Pinpoint the cell where the given text exists, returning its (X, Y) midpoint coordinate. 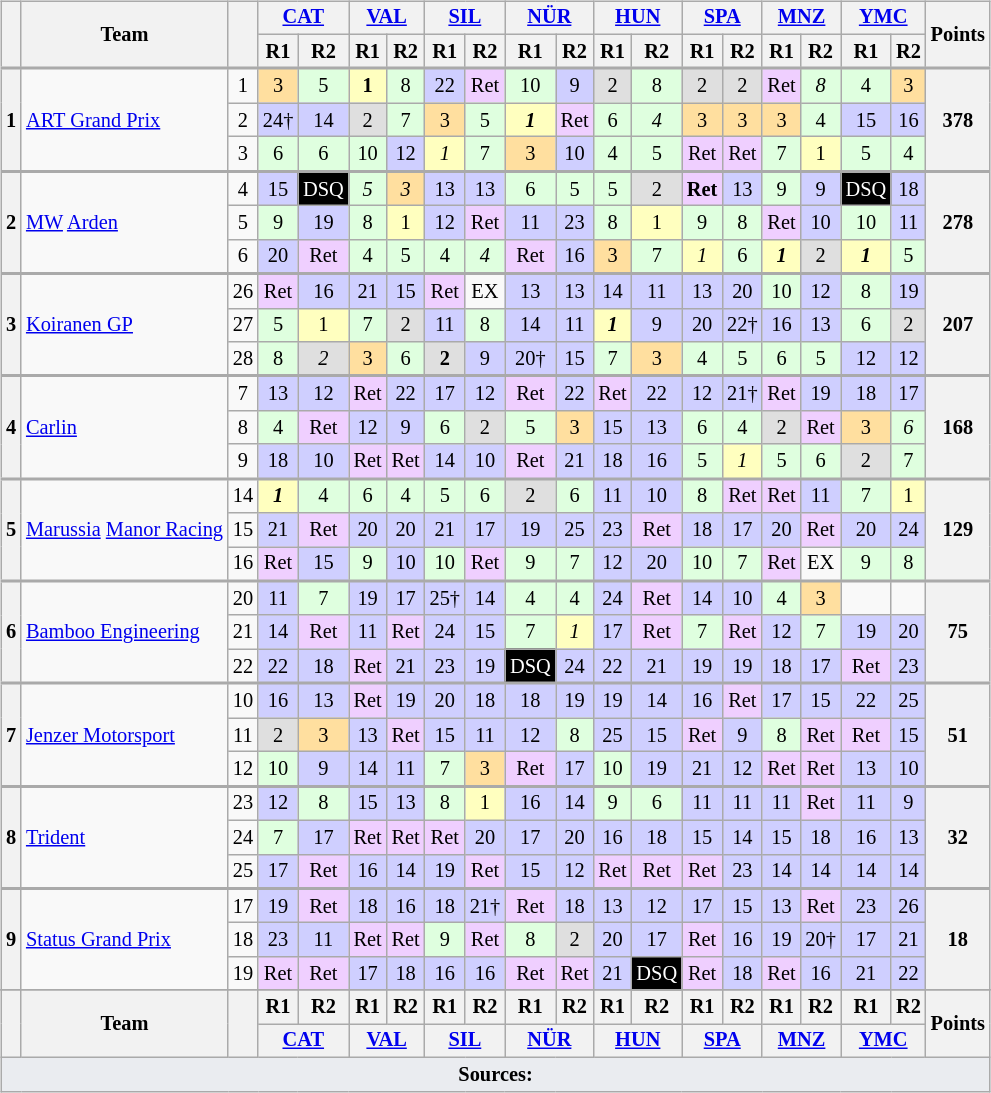
Marussia Manor Racing (124, 530)
278 (958, 222)
Carlin (124, 427)
51 (958, 735)
168 (958, 427)
27 (243, 325)
28 (243, 359)
ART Grand Prix (124, 120)
207 (958, 325)
378 (958, 120)
Status Grand Prix (124, 939)
Jenzer Motorsport (124, 735)
Koiranen GP (124, 325)
129 (958, 530)
24† (278, 120)
22† (742, 325)
Sources: (496, 1074)
75 (958, 632)
Bamboo Engineering (124, 632)
Trident (124, 837)
32 (958, 837)
25† (445, 598)
MW Arden (124, 222)
